From the cell containing the given text, extract its center point as [X, Y] coordinate. 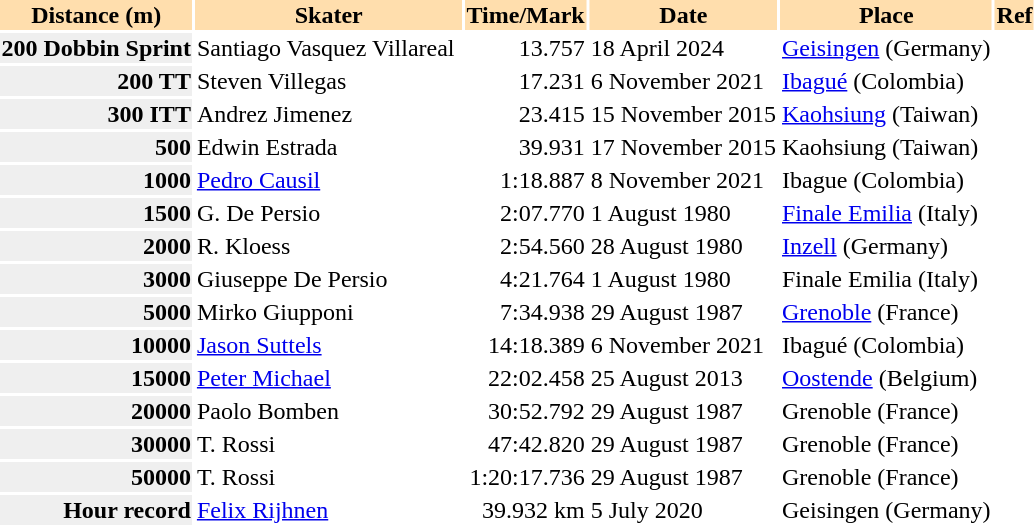
Pedro Causil [326, 180]
3000 [96, 279]
1000 [96, 180]
G. De Persio [326, 213]
2:54.560 [526, 246]
47:42.820 [526, 444]
39.931 [526, 147]
14:18.389 [526, 345]
Skater [328, 15]
Mirko Giupponi [326, 312]
Time/Mark [526, 15]
200 TT [96, 81]
Date [683, 15]
18 April 2024 [683, 48]
13.757 [526, 48]
Distance (m) [96, 15]
2:07.770 [526, 213]
28 August 1980 [683, 246]
Ibague (Colombia) [887, 180]
Paolo Bomben [326, 411]
17.231 [526, 81]
25 August 2013 [683, 378]
Hour record [96, 510]
23.415 [526, 114]
17 November 2015 [683, 147]
1:18.887 [526, 180]
200 Dobbin Sprint [96, 48]
5000 [96, 312]
2000 [96, 246]
Edwin Estrada [326, 147]
Inzell (Germany) [887, 246]
500 [96, 147]
50000 [96, 477]
5 July 2020 [683, 510]
1:20:17.736 [526, 477]
15000 [96, 378]
Steven Villegas [326, 81]
8 November 2021 [683, 180]
10000 [96, 345]
22:02.458 [526, 378]
39.932 km [526, 510]
30:52.792 [526, 411]
Oostende (Belgium) [887, 378]
1500 [96, 213]
30000 [96, 444]
4:21.764 [526, 279]
Jason Suttels [326, 345]
Andrez Jimenez [326, 114]
300 ITT [96, 114]
7:34.938 [526, 312]
Place [887, 15]
20000 [96, 411]
Felix Rijhnen [326, 510]
Santiago Vasquez Villareal [326, 48]
R. Kloess [326, 246]
Giuseppe De Persio [326, 279]
Peter Michael [326, 378]
Ref [1014, 15]
15 November 2015 [683, 114]
